Provide the (x, y) coordinate of the cell's center where the given text is located.  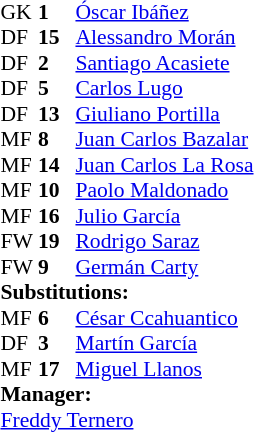
Giuliano Portilla (164, 114)
César Ccahuantico (164, 318)
3 (57, 343)
Juan Carlos Bazalar (164, 139)
9 (57, 267)
2 (57, 63)
Paolo Maldonado (164, 191)
Julio García (164, 216)
Manager: (126, 395)
Germán Carty (164, 267)
Santiago Acasiete (164, 63)
17 (57, 369)
5 (57, 89)
Miguel Llanos (164, 369)
Rodrigo Saraz (164, 241)
10 (57, 191)
Carlos Lugo (164, 89)
8 (57, 139)
16 (57, 216)
14 (57, 165)
19 (57, 241)
Juan Carlos La Rosa (164, 165)
15 (57, 37)
Substitutions: (126, 293)
13 (57, 114)
Martín García (164, 343)
Alessandro Morán (164, 37)
6 (57, 318)
